From the cell containing the given text, extract its center point as (x, y) coordinate. 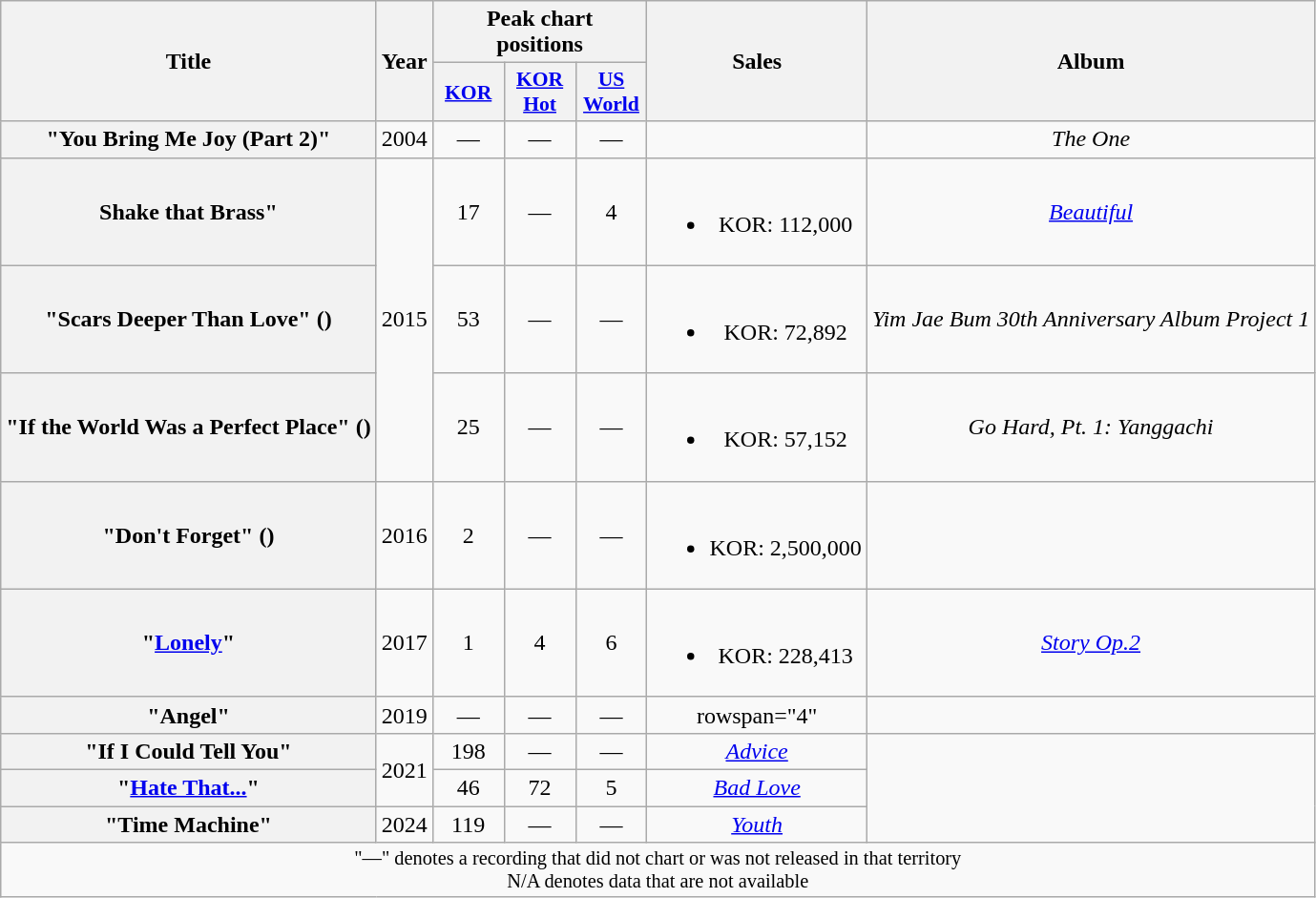
6 (611, 643)
The One (1090, 139)
"You Bring Me Joy (Part 2)" (189, 139)
USWorld (611, 92)
"Don't Forget" () (189, 534)
2019 (405, 715)
KOR: 112,000 (757, 212)
"If the World Was a Perfect Place" () (189, 428)
2017 (405, 643)
Year (405, 61)
53 (468, 319)
198 (468, 751)
Title (189, 61)
Album (1090, 61)
"If I Could Tell You" (189, 751)
Shake that Brass" (189, 212)
25 (468, 428)
"Angel" (189, 715)
2016 (405, 534)
17 (468, 212)
Go Hard, Pt. 1: Yanggachi (1090, 428)
2004 (405, 139)
2015 (405, 319)
119 (468, 824)
Youth (757, 824)
46 (468, 787)
5 (611, 787)
2024 (405, 824)
"Time Machine" (189, 824)
KOR: 57,152 (757, 428)
Bad Love (757, 787)
"Scars Deeper Than Love" () (189, 319)
2 (468, 534)
2021 (405, 769)
Yim Jae Bum 30th Anniversary Album Project 1 (1090, 319)
Story Op.2 (1090, 643)
KOR (468, 92)
"—" denotes a recording that did not chart or was not released in that territoryN/A denotes data that are not available (658, 870)
"Lonely" (189, 643)
"Hate That..." (189, 787)
1 (468, 643)
rowspan="4" (757, 715)
KOR: 72,892 (757, 319)
KORHot (540, 92)
KOR: 228,413 (757, 643)
KOR: 2,500,000 (757, 534)
Sales (757, 61)
Beautiful (1090, 212)
Advice (757, 751)
72 (540, 787)
Peak chartpositions (540, 32)
